Identify which cell holds the provided text, then report its [X, Y] central coordinate. 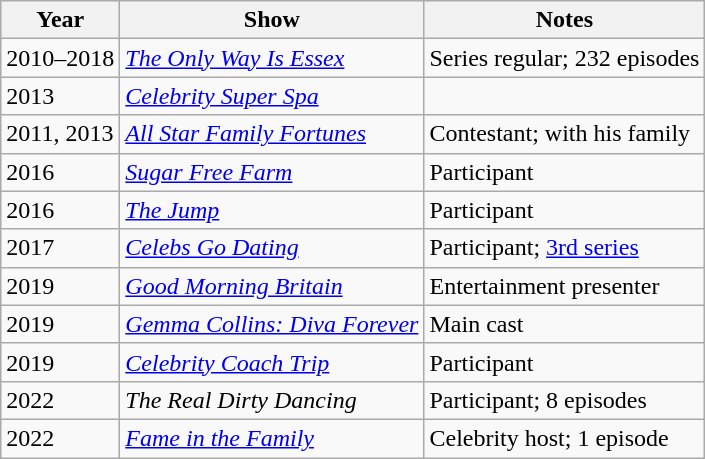
Notes [564, 20]
The Only Way Is Essex [272, 58]
2013 [60, 96]
The Real Dirty Dancing [272, 400]
Contestant; with his family [564, 134]
The Jump [272, 210]
Participant; 8 episodes [564, 400]
Sugar Free Farm [272, 172]
Celebs Go Dating [272, 248]
2011, 2013 [60, 134]
Main cast [564, 324]
Fame in the Family [272, 438]
Good Morning Britain [272, 286]
Entertainment presenter [564, 286]
Celebrity host; 1 episode [564, 438]
Year [60, 20]
2010–2018 [60, 58]
Participant; 3rd series [564, 248]
All Star Family Fortunes [272, 134]
Gemma Collins: Diva Forever [272, 324]
Series regular; 232 episodes [564, 58]
Celebrity Super Spa [272, 96]
2017 [60, 248]
Show [272, 20]
Celebrity Coach Trip [272, 362]
